For the text-containing cell, return its midpoint in [x, y] coordinate format. 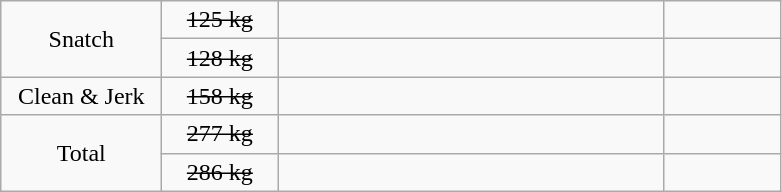
Total [82, 153]
125 kg [220, 20]
128 kg [220, 58]
286 kg [220, 172]
158 kg [220, 96]
Clean & Jerk [82, 96]
277 kg [220, 134]
Snatch [82, 39]
